Detect which cell encompasses the target text, then output its [X, Y] center coordinate. 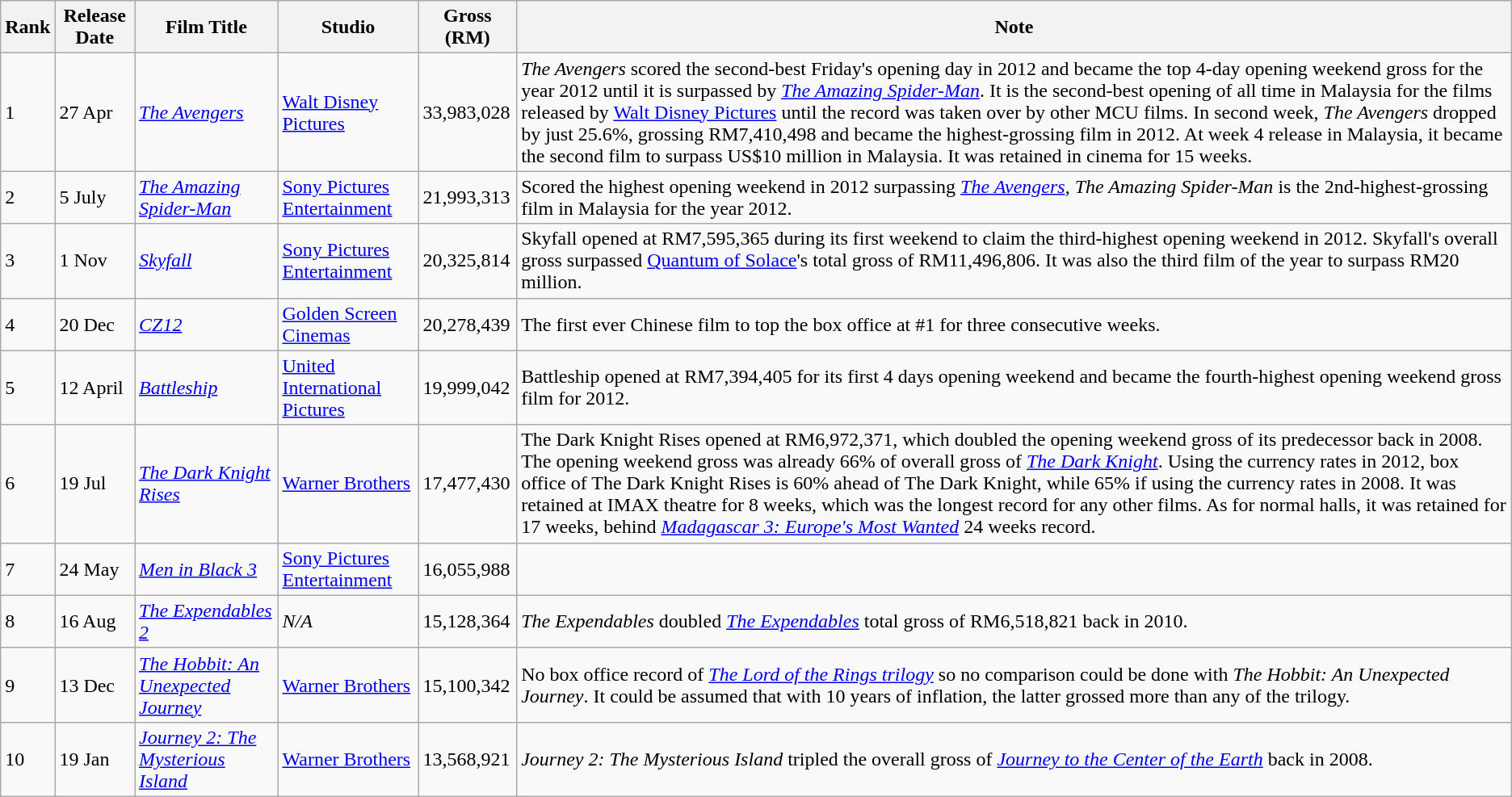
Battleship opened at RM7,394,405 for its first 4 days opening weekend and became the fourth-highest opening weekend gross film for 2012. [1014, 388]
19 Jul [95, 484]
CZ12 [207, 325]
Golden Screen Cinemas [348, 325]
Release Date [95, 27]
The Hobbit: An Unexpected Journey [207, 685]
Rank [27, 27]
9 [27, 685]
N/A [348, 622]
5 July [95, 197]
Studio [348, 27]
The Avengers [207, 112]
20 Dec [95, 325]
20,278,439 [468, 325]
15,100,342 [468, 685]
5 [27, 388]
19,999,042 [468, 388]
6 [27, 484]
Film Title [207, 27]
4 [27, 325]
Journey 2: The Mysterious Island tripled the overall gross of Journey to the Center of the Earth back in 2008. [1014, 759]
2 [27, 197]
17,477,430 [468, 484]
Men in Black 3 [207, 568]
20,325,814 [468, 261]
1 Nov [95, 261]
10 [27, 759]
Gross (RM) [468, 27]
The first ever Chinese film to top the box office at #1 for three consecutive weeks. [1014, 325]
The Expendables 2 [207, 622]
16 Aug [95, 622]
Note [1014, 27]
7 [27, 568]
19 Jan [95, 759]
27 Apr [95, 112]
Journey 2: The Mysterious Island [207, 759]
16,055,988 [468, 568]
3 [27, 261]
Walt Disney Pictures [348, 112]
The Amazing Spider-Man [207, 197]
Skyfall [207, 261]
33,983,028 [468, 112]
24 May [95, 568]
12 April [95, 388]
The Expendables doubled The Expendables total gross of RM6,518,821 back in 2010. [1014, 622]
13 Dec [95, 685]
1 [27, 112]
15,128,364 [468, 622]
Battleship [207, 388]
The Dark Knight Rises [207, 484]
21,993,313 [468, 197]
13,568,921 [468, 759]
8 [27, 622]
United International Pictures [348, 388]
